Determine the [x, y] coordinate at the center of the cell enclosing the given text.  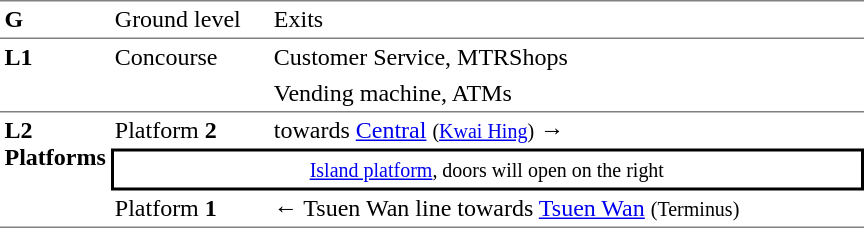
Concourse [190, 76]
Platform 1 [190, 209]
Platform 2 [190, 130]
towards Central (Kwai Hing) → [566, 130]
Exits [566, 20]
← Tsuen Wan line towards Tsuen Wan (Terminus) [566, 209]
L1 [55, 76]
Island platform, doors will open on the right [486, 169]
G [55, 20]
Vending machine, ATMs [566, 94]
Ground level [190, 20]
L2Platforms [55, 170]
Customer Service, MTRShops [566, 57]
